For the text-containing cell, return its midpoint in (X, Y) coordinate format. 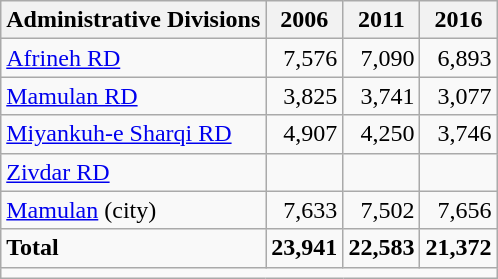
3,741 (382, 96)
6,893 (458, 58)
7,633 (304, 210)
2016 (458, 20)
3,825 (304, 96)
2006 (304, 20)
4,907 (304, 134)
Mamulan RD (134, 96)
Miyankuh-e Sharqi RD (134, 134)
2011 (382, 20)
Mamulan (city) (134, 210)
21,372 (458, 248)
4,250 (382, 134)
23,941 (304, 248)
Administrative Divisions (134, 20)
7,090 (382, 58)
7,576 (304, 58)
Zivdar RD (134, 172)
3,077 (458, 96)
Total (134, 248)
Afrineh RD (134, 58)
22,583 (382, 248)
3,746 (458, 134)
7,656 (458, 210)
7,502 (382, 210)
